For the text-containing cell, return its midpoint in [x, y] coordinate format. 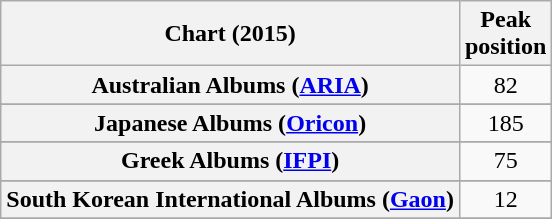
75 [505, 161]
Peakposition [505, 34]
South Korean International Albums (Gaon) [230, 199]
Greek Albums (IFPI) [230, 161]
82 [505, 85]
Chart (2015) [230, 34]
Japanese Albums (Oricon) [230, 123]
185 [505, 123]
Australian Albums (ARIA) [230, 85]
12 [505, 199]
